Output the [x, y] coordinate of the center of the cell containing the given text.  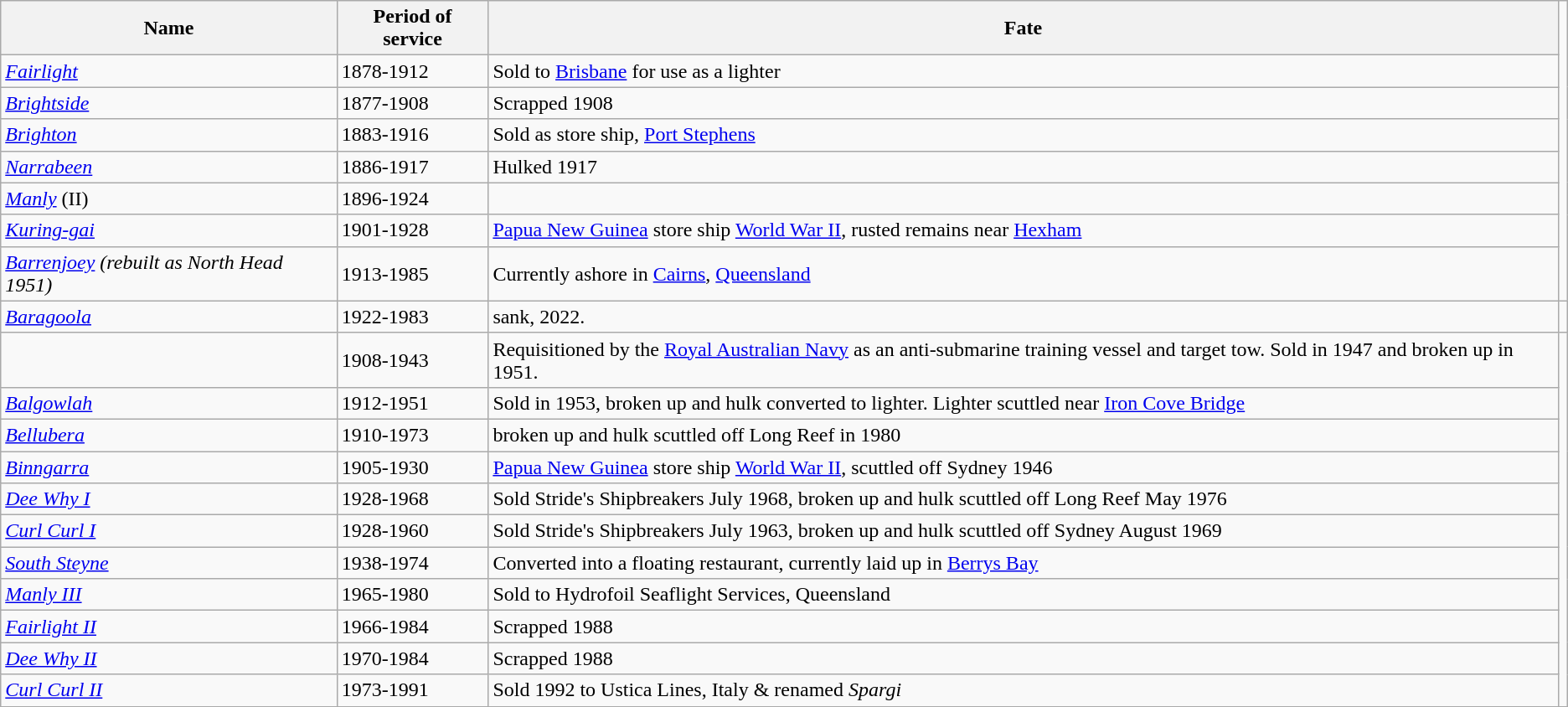
1910-1973 [412, 435]
1913-1985 [412, 273]
South Steyne [169, 563]
Manly (II) [169, 199]
Dee Why II [169, 658]
Scrapped 1908 [1024, 103]
Brighton [169, 135]
Period of service [412, 28]
Barrenjoey (rebuilt as North Head 1951) [169, 273]
1901-1928 [412, 230]
1938-1974 [412, 563]
Sold Stride's Shipbreakers July 1968, broken up and hulk scuttled off Long Reef May 1976 [1024, 499]
Sold Stride's Shipbreakers July 1963, broken up and hulk scuttled off Sydney August 1969 [1024, 531]
sank, 2022. [1024, 317]
Currently ashore in Cairns, Queensland [1024, 273]
Sold as store ship, Port Stephens [1024, 135]
Sold to Brisbane for use as a lighter [1024, 71]
1973-1991 [412, 690]
Brightside [169, 103]
1965-1980 [412, 595]
Converted into a floating restaurant, currently laid up in Berrys Bay [1024, 563]
1877-1908 [412, 103]
1970-1984 [412, 658]
1878-1912 [412, 71]
Hulked 1917 [1024, 167]
Curl Curl I [169, 531]
1905-1930 [412, 467]
Fairlight II [169, 627]
Balgowlah [169, 403]
Fairlight [169, 71]
Kuring-gai [169, 230]
1883-1916 [412, 135]
1912-1951 [412, 403]
Sold to Hydrofoil Seaflight Services, Queensland [1024, 595]
Sold in 1953, broken up and hulk converted to lighter. Lighter scuttled near Iron Cove Bridge [1024, 403]
Dee Why I [169, 499]
Binngarra [169, 467]
Papua New Guinea store ship World War II, scuttled off Sydney 1946 [1024, 467]
Requisitioned by the Royal Australian Navy as an anti-submarine training vessel and target tow. Sold in 1947 and broken up in 1951. [1024, 360]
Sold 1992 to Ustica Lines, Italy & renamed Spargi [1024, 690]
1928-1960 [412, 531]
1908-1943 [412, 360]
1966-1984 [412, 627]
broken up and hulk scuttled off Long Reef in 1980 [1024, 435]
1922-1983 [412, 317]
1886-1917 [412, 167]
Fate [1024, 28]
Baragoola [169, 317]
1928-1968 [412, 499]
1896-1924 [412, 199]
Narrabeen [169, 167]
Manly III [169, 595]
Bellubera [169, 435]
Curl Curl II [169, 690]
Name [169, 28]
Papua New Guinea store ship World War II, rusted remains near Hexham [1024, 230]
